Capture the cell that displays the provided text and extract its (x, y) central coordinate. 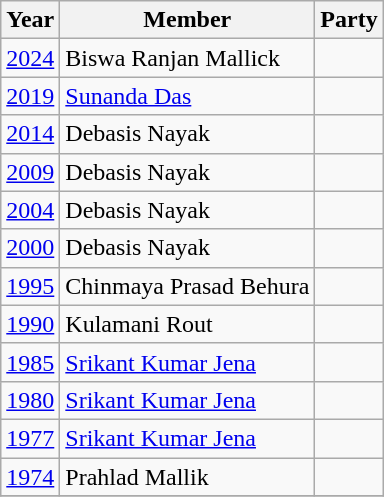
Kulamani Rout (188, 324)
2014 (30, 134)
Member (188, 20)
Year (30, 20)
2024 (30, 58)
Prahlad Mallik (188, 477)
2019 (30, 96)
1977 (30, 438)
1985 (30, 362)
Party (349, 20)
1990 (30, 324)
2009 (30, 172)
1974 (30, 477)
2000 (30, 248)
Biswa Ranjan Mallick (188, 58)
Chinmaya Prasad Behura (188, 286)
1980 (30, 400)
Sunanda Das (188, 96)
1995 (30, 286)
2004 (30, 210)
